Determine the (X, Y) coordinate at the center of the cell enclosing the given text.  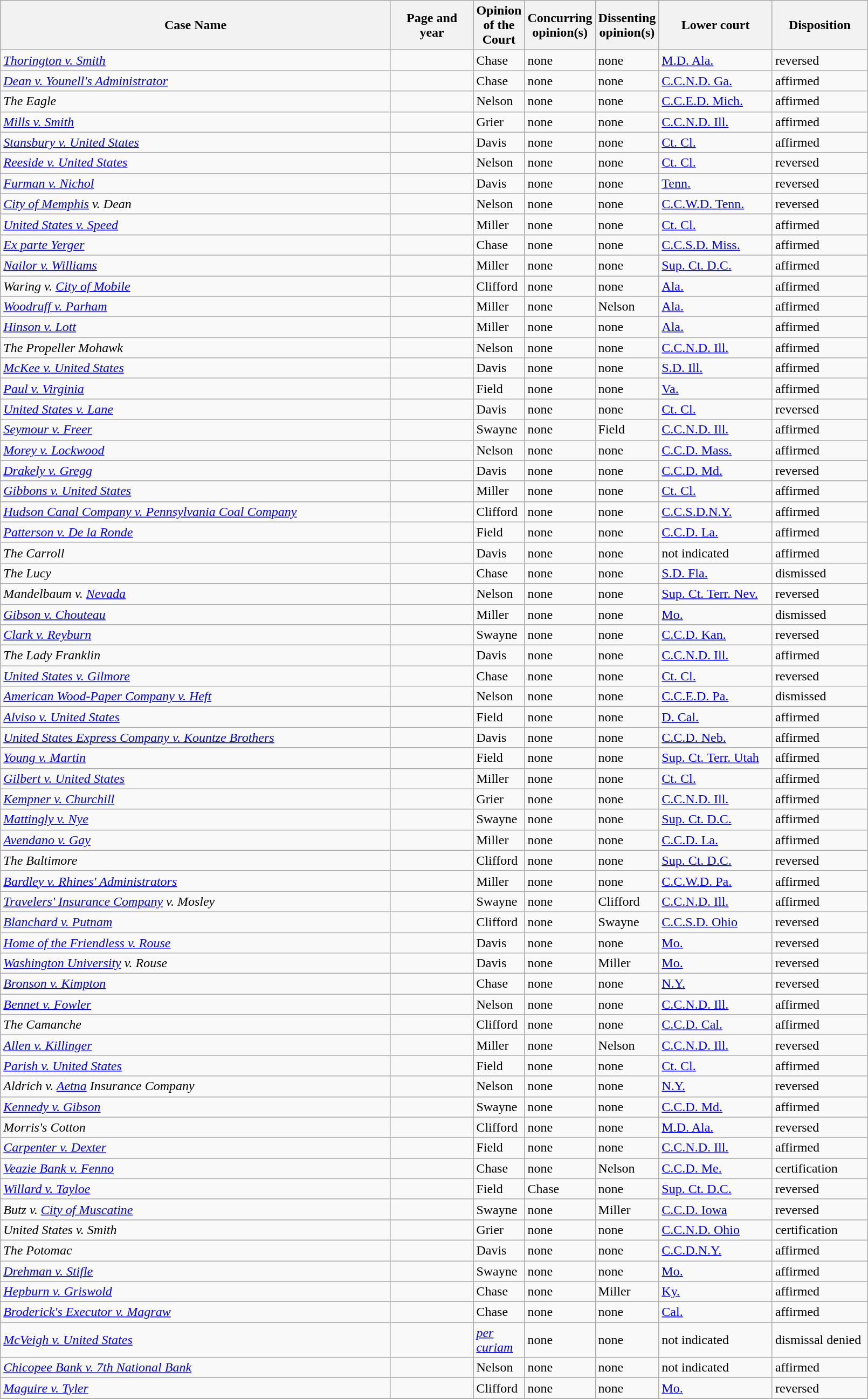
Maguire v. Tyler (196, 1388)
Butz v. City of Muscatine (196, 1209)
C.C.D. Me. (716, 1168)
C.C.E.D. Mich. (716, 101)
Waring v. City of Mobile (196, 286)
C.C.D.N.Y. (716, 1250)
C.C.E.D. Pa. (716, 697)
Sup. Ct. Terr. Nev. (716, 594)
Clark v. Reyburn (196, 635)
Hudson Canal Company v. Pennsylvania Coal Company (196, 512)
Case Name (196, 25)
Bennet v. Fowler (196, 1004)
C.C.D. Mass. (716, 450)
City of Memphis v. Dean (196, 204)
Mandelbaum v. Nevada (196, 594)
Hinson v. Lott (196, 327)
The Camanche (196, 1025)
United States v. Lane (196, 409)
The Eagle (196, 101)
The Lady Franklin (196, 656)
C.C.N.D. Ga. (716, 81)
Furman v. Nichol (196, 183)
C.C.N.D. Ohio (716, 1230)
Thorington v. Smith (196, 60)
United States v. Gilmore (196, 676)
S.D. Fla. (716, 573)
Seymour v. Freer (196, 430)
The Carroll (196, 553)
Concurring opinion(s) (560, 25)
C.C.W.D. Tenn. (716, 204)
Kennedy v. Gibson (196, 1107)
C.C.S.D. Ohio (716, 922)
Carpenter v. Dexter (196, 1148)
United States v. Speed (196, 224)
Gibbons v. United States (196, 491)
Ex parte Yerger (196, 245)
per curiam (499, 1340)
Alviso v. United States (196, 717)
Willard v. Tayloe (196, 1189)
Reeside v. United States (196, 163)
Veazie Bank v. Fenno (196, 1168)
Va. (716, 389)
Bronson v. Kimpton (196, 984)
Cal. (716, 1312)
The Propeller Mohawk (196, 348)
Drakely v. Gregg (196, 471)
Parish v. United States (196, 1066)
Travelers' Insurance Company v. Mosley (196, 901)
The Lucy (196, 573)
Bardley v. Rhines' Administrators (196, 881)
Mills v. Smith (196, 122)
Blanchard v. Putnam (196, 922)
Nailor v. Williams (196, 265)
C.C.W.D. Pa. (716, 881)
Mattingly v. Nye (196, 819)
C.C.D. Kan. (716, 635)
C.C.D. Iowa (716, 1209)
Stansbury v. United States (196, 142)
Sup. Ct. Terr. Utah (716, 758)
C.C.D. Cal. (716, 1025)
dismissal denied (819, 1340)
C.C.D. Neb. (716, 738)
Dissenting opinion(s) (627, 25)
Lower court (716, 25)
Young v. Martin (196, 758)
Broderick's Executor v. Magraw (196, 1312)
The Baltimore (196, 860)
Washington University v. Rouse (196, 963)
C.C.S.D. Miss. (716, 245)
Drehman v. Stifle (196, 1271)
Allen v. Killinger (196, 1045)
United States Express Company v. Kountze Brothers (196, 738)
S.D. Ill. (716, 368)
Tenn. (716, 183)
Kempner v. Churchill (196, 799)
Patterson v. De la Ronde (196, 532)
C.C.S.D.N.Y. (716, 512)
Disposition (819, 25)
Page and year (432, 25)
Opinion of the Court (499, 25)
Chicopee Bank v. 7th National Bank (196, 1368)
The Potomac (196, 1250)
Gibson v. Chouteau (196, 614)
D. Cal. (716, 717)
Morey v. Lockwood (196, 450)
Morris's Cotton (196, 1127)
Gilbert v. United States (196, 778)
American Wood-Paper Company v. Heft (196, 697)
Home of the Friendless v. Rouse (196, 943)
Avendano v. Gay (196, 840)
Dean v. Younell's Administrator (196, 81)
United States v. Smith (196, 1230)
Aldrich v. Aetna Insurance Company (196, 1086)
McKee v. United States (196, 368)
Paul v. Virginia (196, 389)
Hepburn v. Griswold (196, 1292)
McVeigh v. United States (196, 1340)
Woodruff v. Parham (196, 307)
Ky. (716, 1292)
